Find where the given text appears and provide that cell's center as [x, y] coordinate. 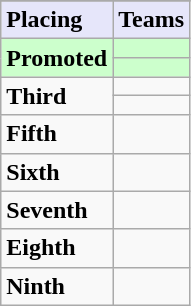
Third [57, 96]
Ninth [57, 286]
Fifth [57, 134]
Sixth [57, 172]
Placing [57, 20]
Eighth [57, 248]
Promoted [57, 58]
Seventh [57, 210]
Teams [152, 20]
